Pinpoint the cell where the given text exists, returning its (x, y) midpoint coordinate. 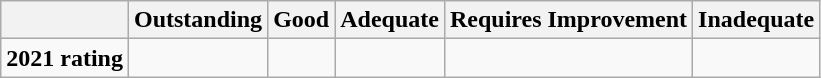
Adequate (390, 20)
Outstanding (198, 20)
Requires Improvement (568, 20)
Inadequate (756, 20)
2021 rating (65, 58)
Good (302, 20)
